Provide the (x, y) coordinate of the cell's center where the given text is located.  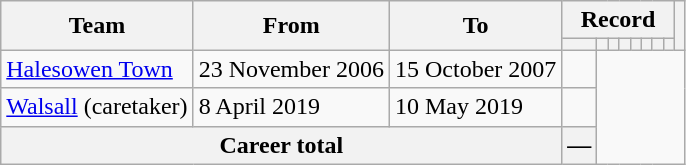
Halesowen Town (97, 69)
— (580, 145)
From (291, 26)
Career total (282, 145)
Record (618, 20)
15 October 2007 (475, 69)
To (475, 26)
Walsall (caretaker) (97, 107)
10 May 2019 (475, 107)
23 November 2006 (291, 69)
8 April 2019 (291, 107)
Team (97, 26)
